Provide the (x, y) coordinate of the cell's center where the given text is located.  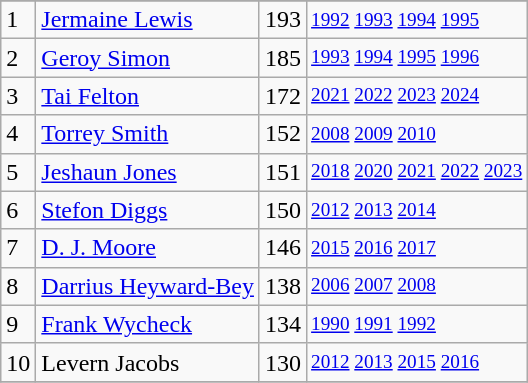
2 (18, 58)
138 (282, 286)
Levern Jacobs (148, 362)
172 (282, 96)
Torrey Smith (148, 134)
Frank Wycheck (148, 324)
Tai Felton (148, 96)
2018 2020 2021 2022 2023 (417, 172)
150 (282, 210)
2021 2022 2023 2024 (417, 96)
9 (18, 324)
1990 1991 1992 (417, 324)
4 (18, 134)
2008 2009 2010 (417, 134)
185 (282, 58)
193 (282, 20)
134 (282, 324)
2012 2013 2015 2016 (417, 362)
7 (18, 248)
Jeshaun Jones (148, 172)
1 (18, 20)
151 (282, 172)
2015 2016 2017 (417, 248)
1993 1994 1995 1996 (417, 58)
Geroy Simon (148, 58)
Stefon Diggs (148, 210)
2006 2007 2008 (417, 286)
152 (282, 134)
5 (18, 172)
D. J. Moore (148, 248)
6 (18, 210)
130 (282, 362)
2012 2013 2014 (417, 210)
146 (282, 248)
Jermaine Lewis (148, 20)
1992 1993 1994 1995 (417, 20)
10 (18, 362)
Darrius Heyward-Bey (148, 286)
3 (18, 96)
8 (18, 286)
